Provide the [X, Y] coordinate of the cell's center where the given text is located.  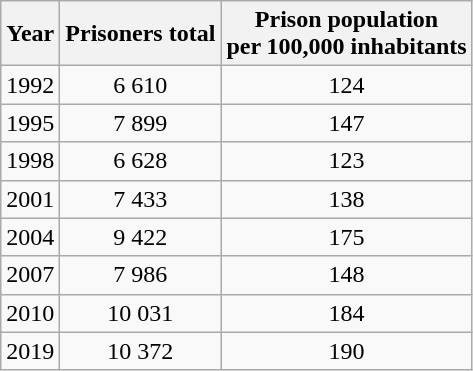
190 [346, 351]
6 628 [140, 161]
175 [346, 237]
2019 [30, 351]
1998 [30, 161]
2001 [30, 199]
147 [346, 123]
Prisoners total [140, 34]
10 031 [140, 313]
2007 [30, 275]
138 [346, 199]
Year [30, 34]
7 433 [140, 199]
7 899 [140, 123]
2010 [30, 313]
1992 [30, 85]
124 [346, 85]
Prison population per 100,000 inhabitants [346, 34]
6 610 [140, 85]
7 986 [140, 275]
148 [346, 275]
9 422 [140, 237]
2004 [30, 237]
123 [346, 161]
184 [346, 313]
10 372 [140, 351]
1995 [30, 123]
